Return the [x, y] coordinate for the center point of the cell that contains the specified text.  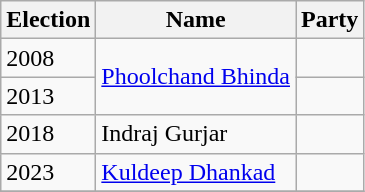
Kuldeep Dhankad [196, 172]
2018 [48, 134]
Party [330, 20]
Name [196, 20]
2008 [48, 58]
Phoolchand Bhinda [196, 77]
2013 [48, 96]
Indraj Gurjar [196, 134]
2023 [48, 172]
Election [48, 20]
